Extract the (x, y) coordinate from the center of the cell holding the provided text.  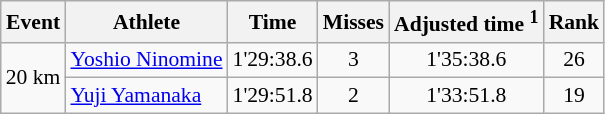
Time (273, 22)
Event (34, 22)
Adjusted time 1 (466, 22)
1'33:51.8 (466, 96)
3 (354, 60)
Misses (354, 22)
26 (574, 60)
19 (574, 96)
1'29:51.8 (273, 96)
2 (354, 96)
1'35:38.6 (466, 60)
Athlete (146, 22)
20 km (34, 78)
Rank (574, 22)
1'29:38.6 (273, 60)
Yoshio Ninomine (146, 60)
Yuji Yamanaka (146, 96)
